Provide the (x, y) coordinate of the cell's center where the given text is located.  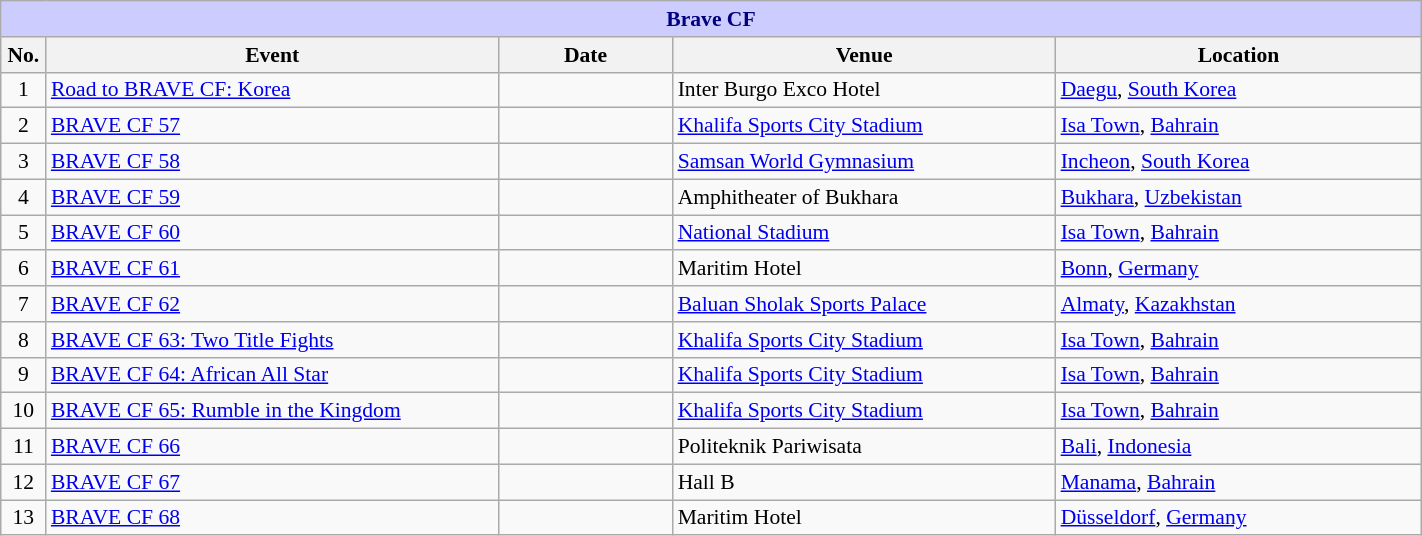
BRAVE CF 61 (272, 269)
No. (24, 55)
13 (24, 518)
Bukhara, Uzbekistan (1239, 197)
Event (272, 55)
Hall B (864, 482)
BRAVE CF 67 (272, 482)
1 (24, 90)
BRAVE CF 60 (272, 233)
BRAVE CF 57 (272, 126)
Manama, Bahrain (1239, 482)
BRAVE CF 59 (272, 197)
Politeknik Pariwisata (864, 447)
Samsan World Gymnasium (864, 162)
3 (24, 162)
10 (24, 411)
Almaty, Kazakhstan (1239, 304)
4 (24, 197)
BRAVE CF 68 (272, 518)
National Stadium (864, 233)
Road to BRAVE CF: Korea (272, 90)
11 (24, 447)
Düsseldorf, Germany (1239, 518)
5 (24, 233)
2 (24, 126)
BRAVE CF 65: Rumble in the Kingdom (272, 411)
Bali, Indonesia (1239, 447)
Brave CF (711, 19)
Baluan Sholak Sports Palace (864, 304)
12 (24, 482)
Daegu, South Korea (1239, 90)
9 (24, 375)
BRAVE CF 58 (272, 162)
Bonn, Germany (1239, 269)
BRAVE CF 62 (272, 304)
Location (1239, 55)
BRAVE CF 64: African All Star (272, 375)
8 (24, 340)
Amphitheater of Bukhara (864, 197)
BRAVE CF 63: Two Title Fights (272, 340)
Inter Burgo Exco Hotel (864, 90)
BRAVE CF 66 (272, 447)
Venue (864, 55)
Incheon, South Korea (1239, 162)
Date (586, 55)
6 (24, 269)
7 (24, 304)
